Output the (x, y) coordinate of the center of the cell containing the given text.  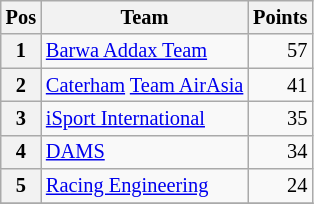
34 (280, 152)
5 (21, 186)
3 (21, 118)
Racing Engineering (144, 186)
Barwa Addax Team (144, 51)
DAMS (144, 152)
Team (144, 17)
2 (21, 85)
Caterham Team AirAsia (144, 85)
24 (280, 186)
iSport International (144, 118)
35 (280, 118)
41 (280, 85)
57 (280, 51)
4 (21, 152)
Pos (21, 17)
Points (280, 17)
1 (21, 51)
